Detect which cell encompasses the target text, then output its [X, Y] center coordinate. 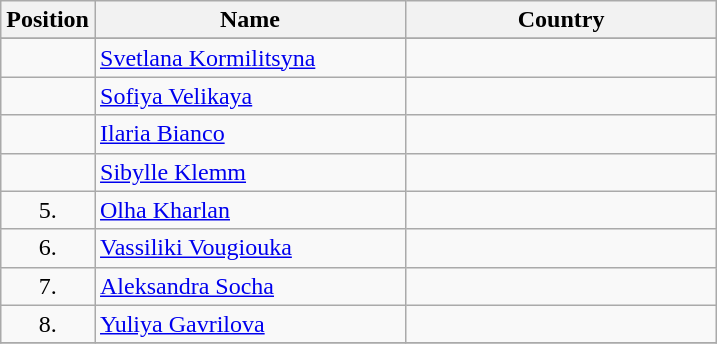
Ilaria Bianco [250, 134]
8. [48, 324]
Yuliya Gavrilova [250, 324]
Sibylle Klemm [250, 172]
Svetlana Kormilitsyna [250, 58]
Sofiya Velikaya [250, 96]
Name [250, 20]
Position [48, 20]
6. [48, 248]
7. [48, 286]
5. [48, 210]
Olha Kharlan [250, 210]
Aleksandra Socha [250, 286]
Country [562, 20]
Vassiliki Vougiouka [250, 248]
